From the cell containing the given text, extract its center point as [x, y] coordinate. 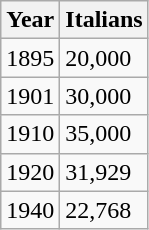
1910 [30, 134]
1940 [30, 210]
20,000 [104, 58]
1895 [30, 58]
30,000 [104, 96]
35,000 [104, 134]
22,768 [104, 210]
31,929 [104, 172]
1920 [30, 172]
1901 [30, 96]
Italians [104, 20]
Year [30, 20]
